Find where the given text appears and provide that cell's center as (X, Y) coordinate. 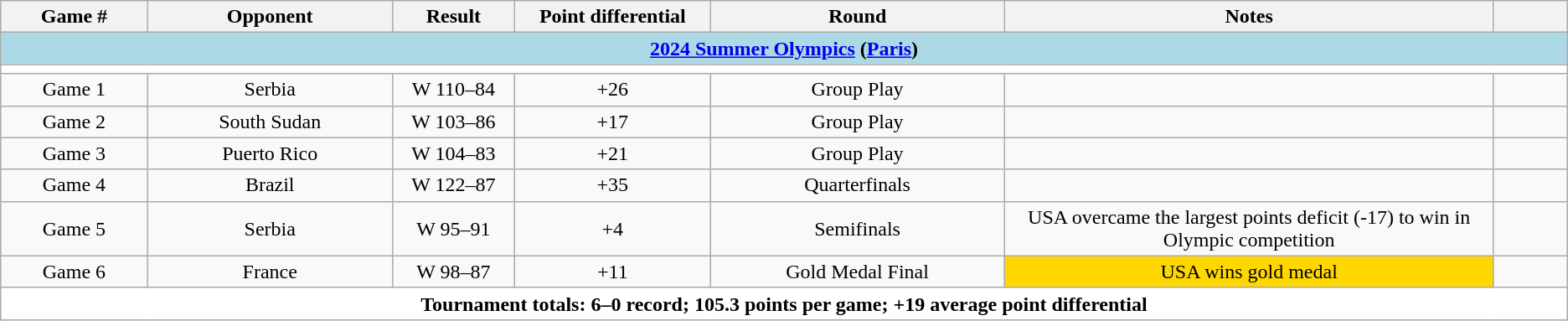
Point differential (612, 17)
South Sudan (270, 122)
W 103–86 (453, 122)
+4 (612, 228)
W 104–83 (453, 153)
France (270, 272)
W 110–84 (453, 90)
+11 (612, 272)
Puerto Rico (270, 153)
USA wins gold medal (1250, 272)
+26 (612, 90)
Game 1 (74, 90)
Game # (74, 17)
+21 (612, 153)
Tournament totals: 6–0 record; 105.3 points per game; +19 average point differential (784, 303)
Game 3 (74, 153)
W 122–87 (453, 185)
USA overcame the largest points deficit (-17) to win in Olympic competition (1250, 228)
Game 2 (74, 122)
Quarterfinals (858, 185)
Brazil (270, 185)
Result (453, 17)
Opponent (270, 17)
Round (858, 17)
W 98–87 (453, 272)
+17 (612, 122)
2024 Summer Olympics (Paris) (784, 49)
W 95–91 (453, 228)
Gold Medal Final (858, 272)
Notes (1250, 17)
Game 4 (74, 185)
+35 (612, 185)
Game 5 (74, 228)
Game 6 (74, 272)
Semifinals (858, 228)
